Pinpoint the cell where the given text exists, returning its (X, Y) midpoint coordinate. 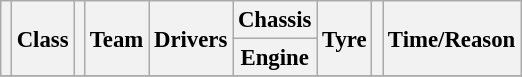
Tyre (344, 38)
Chassis (275, 20)
Drivers (191, 38)
Engine (275, 58)
Class (42, 38)
Time/Reason (452, 38)
Team (116, 38)
